Find where the given text appears and provide that cell's center as (x, y) coordinate. 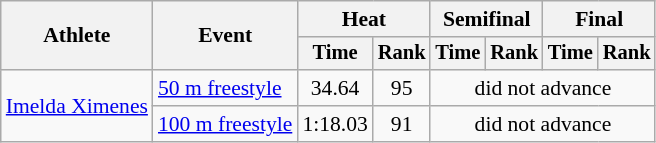
Semifinal (486, 19)
91 (402, 124)
Final (599, 19)
Imelda Ximenes (77, 106)
Event (225, 36)
Athlete (77, 36)
1:18.03 (334, 124)
100 m freestyle (225, 124)
95 (402, 88)
Heat (364, 19)
50 m freestyle (225, 88)
34.64 (334, 88)
